Return the [X, Y] coordinate for the center point of the cell that contains the specified text.  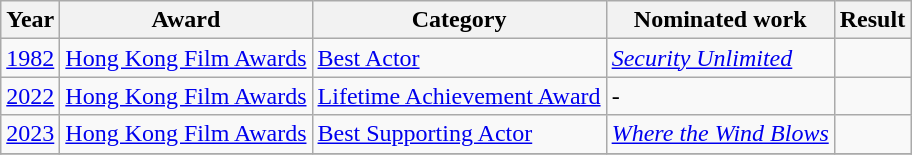
1982 [30, 58]
2022 [30, 96]
Where the Wind Blows [720, 134]
- [720, 96]
Year [30, 20]
Result [872, 20]
Lifetime Achievement Award [459, 96]
Security Unlimited [720, 58]
Category [459, 20]
Best Supporting Actor [459, 134]
Nominated work [720, 20]
Best Actor [459, 58]
2023 [30, 134]
Award [186, 20]
